Pinpoint the cell where the given text exists, returning its (X, Y) midpoint coordinate. 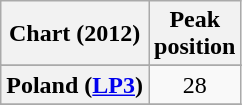
Chart (2012) (75, 34)
Peakposition (194, 34)
Poland (LP3) (75, 85)
28 (194, 85)
